From the cell containing the given text, extract its center point as (x, y) coordinate. 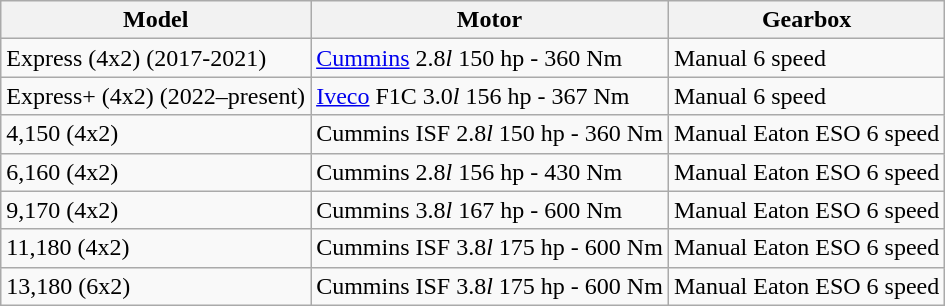
Express+ (4x2) (2022–present) (156, 96)
Cummins 3.8l 167 hp - 600 Nm (490, 210)
11,180 (4x2) (156, 248)
Iveco F1C 3.0l 156 hp - 367 Nm (490, 96)
6,160 (4x2) (156, 172)
Gearbox (806, 20)
9,170 (4x2) (156, 210)
Express (4x2) (2017-2021) (156, 58)
Cummins 2.8l 156 hp - 430 Nm (490, 172)
Cummins 2.8l 150 hp - 360 Nm (490, 58)
Motor (490, 20)
13,180 (6x2) (156, 286)
Cummins ISF 2.8l 150 hp - 360 Nm (490, 134)
4,150 (4x2) (156, 134)
Model (156, 20)
